Locate the cell with the specified text and output its [X, Y] center coordinate. 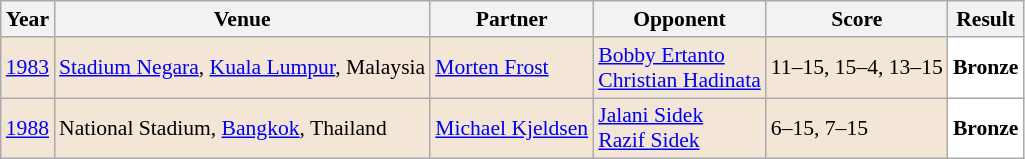
Stadium Negara, Kuala Lumpur, Malaysia [242, 68]
Michael Kjeldsen [512, 128]
6–15, 7–15 [857, 128]
Partner [512, 19]
1983 [28, 68]
Year [28, 19]
11–15, 15–4, 13–15 [857, 68]
Opponent [680, 19]
Jalani Sidek Razif Sidek [680, 128]
Venue [242, 19]
Score [857, 19]
Morten Frost [512, 68]
1988 [28, 128]
Result [986, 19]
Bobby Ertanto Christian Hadinata [680, 68]
National Stadium, Bangkok, Thailand [242, 128]
